Pinpoint the cell where the given text exists, returning its [x, y] midpoint coordinate. 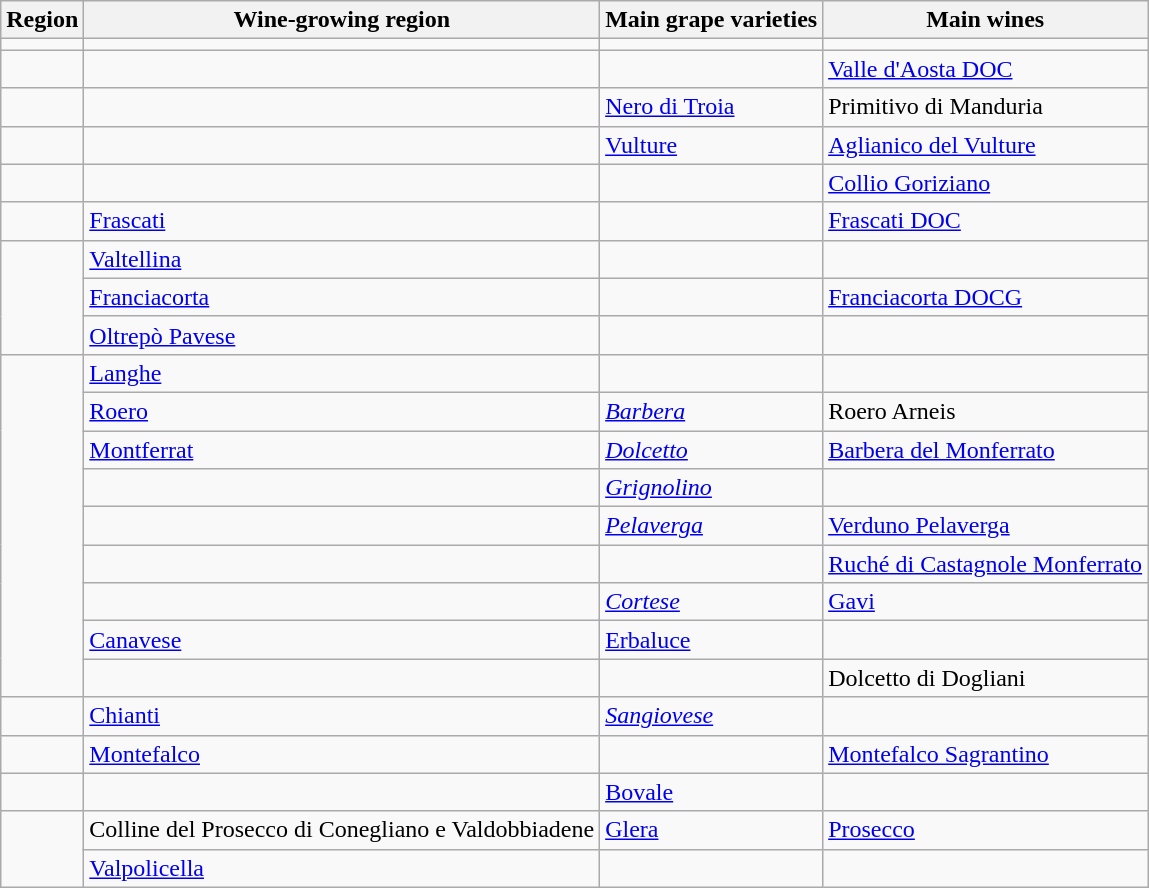
Prosecco [986, 830]
Oltrepò Pavese [342, 335]
Franciacorta DOCG [986, 297]
Colline del Prosecco di Conegliano e Valdobbiadene [342, 830]
Roero [342, 411]
Montefalco Sagrantino [986, 754]
Frascati DOC [986, 221]
Sangiovese [712, 716]
Canavese [342, 640]
Collio Goriziano [986, 183]
Primitivo di Manduria [986, 107]
Dolcetto di Dogliani [986, 678]
Aglianico del Vulture [986, 145]
Verduno Pelaverga [986, 526]
Montferrat [342, 449]
Main grape varieties [712, 20]
Dolcetto [712, 449]
Grignolino [712, 488]
Valpolicella [342, 868]
Bovale [712, 792]
Region [42, 20]
Ruché di Castagnole Monferrato [986, 564]
Erbaluce [712, 640]
Main wines [986, 20]
Vulture [712, 145]
Franciacorta [342, 297]
Roero Arneis [986, 411]
Langhe [342, 373]
Barbera [712, 411]
Valle d'Aosta DOC [986, 69]
Chianti [342, 716]
Pelaverga [712, 526]
Montefalco [342, 754]
Cortese [712, 602]
Glera [712, 830]
Barbera del Monferrato [986, 449]
Gavi [986, 602]
Valtellina [342, 259]
Frascati [342, 221]
Nero di Troia [712, 107]
Wine-growing region [342, 20]
